Pinpoint the cell where the given text exists, returning its (X, Y) midpoint coordinate. 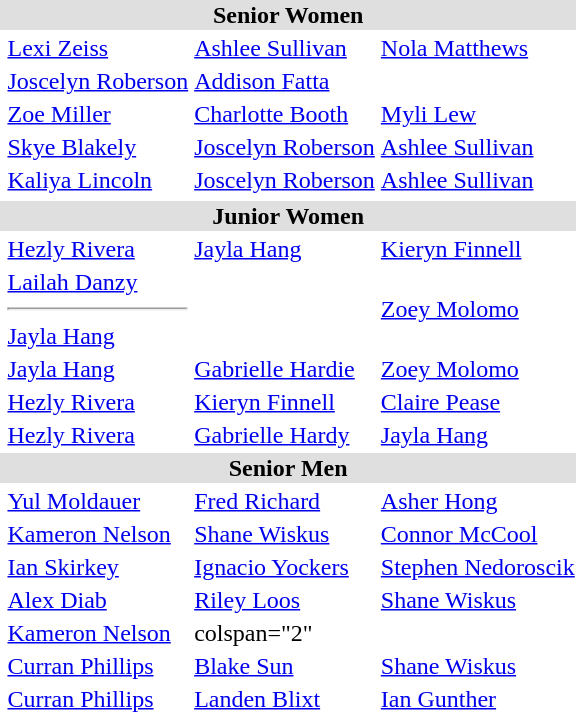
Claire Pease (478, 402)
Addison Fatta (285, 81)
Gabrielle Hardy (285, 435)
Alex Diab (98, 600)
Ian Skirkey (98, 567)
Charlotte Booth (285, 114)
Junior Women (288, 216)
Senior Men (288, 468)
Connor McCool (478, 534)
Asher Hong (478, 501)
Myli Lew (478, 114)
Lailah DanzyJayla Hang (98, 309)
Lexi Zeiss (98, 48)
Blake Sun (285, 666)
Yul Moldauer (98, 501)
Riley Loos (285, 600)
Stephen Nedoroscik (478, 567)
Nola Matthews (478, 48)
Zoe Miller (98, 114)
Skye Blakely (98, 147)
colspan="2" (285, 633)
Curran Phillips (98, 666)
Kaliya Lincoln (98, 180)
Fred Richard (285, 501)
Senior Women (288, 15)
Ignacio Yockers (285, 567)
Gabrielle Hardie (285, 369)
